Capture the cell that displays the provided text and extract its (x, y) central coordinate. 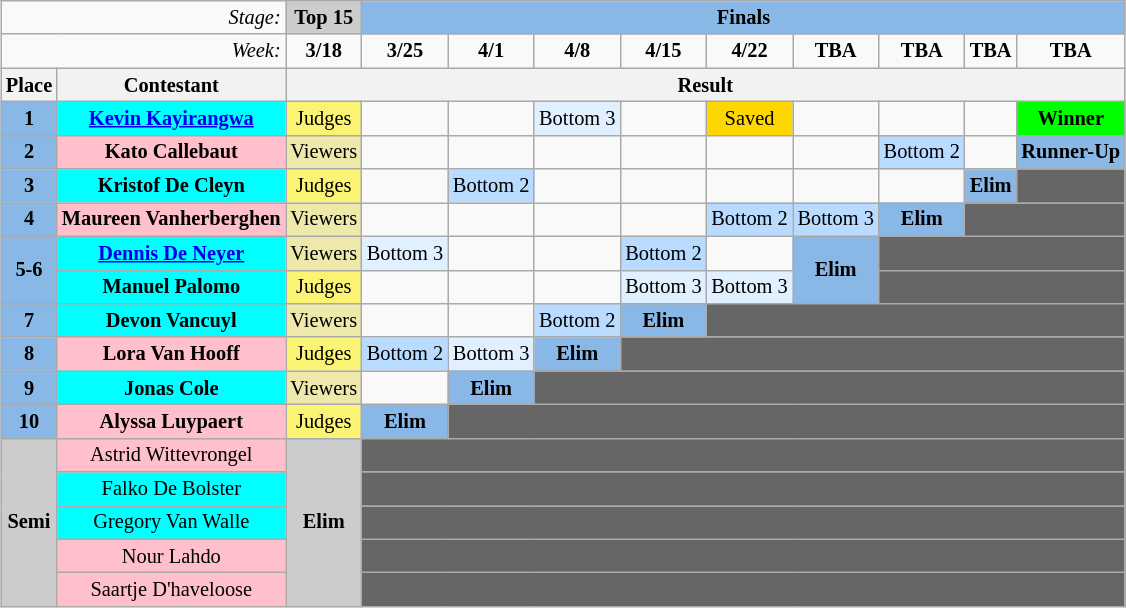
Week: (144, 51)
5-6 (29, 270)
Nour Lahdo (171, 556)
Stage: (144, 17)
Maureen Vanherberghen (171, 219)
4/1 (491, 51)
7 (29, 320)
Result (706, 85)
Contestant (171, 85)
Kevin Kayirangwa (171, 118)
Winner (1070, 118)
Gregory Van Walle (171, 522)
8 (29, 354)
Kato Callebaut (171, 152)
9 (29, 388)
Manuel Palomo (171, 287)
4/15 (663, 51)
1 (29, 118)
Dennis De Neyer (171, 253)
3/25 (405, 51)
4/22 (749, 51)
Semi (29, 522)
Astrid Wittevrongel (171, 455)
Kristof De Cleyn (171, 186)
4/8 (577, 51)
10 (29, 421)
Falko De Bolster (171, 489)
4 (29, 219)
Top 15 (324, 17)
2 (29, 152)
Finals (744, 17)
Runner-Up (1070, 152)
Place (29, 85)
Saved (749, 118)
3/18 (324, 51)
Lora Van Hooff (171, 354)
Alyssa Luypaert (171, 421)
Saartje D'haveloose (171, 589)
Jonas Cole (171, 388)
Devon Vancuyl (171, 320)
3 (29, 186)
